Return (x, y) of the center of cell containing provided text 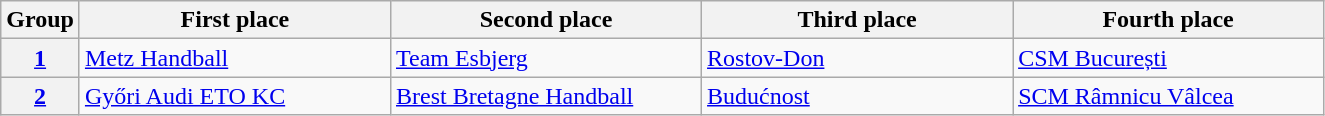
First place (234, 20)
Brest Bretagne Handball (546, 96)
Group (40, 20)
Fourth place (1168, 20)
Metz Handball (234, 58)
Rostov-Don (858, 58)
1 (40, 58)
Team Esbjerg (546, 58)
Győri Audi ETO KC (234, 96)
SCM Râmnicu Vâlcea (1168, 96)
2 (40, 96)
Budućnost (858, 96)
Second place (546, 20)
Third place (858, 20)
CSM București (1168, 58)
